Capture the cell that displays the provided text and extract its [x, y] central coordinate. 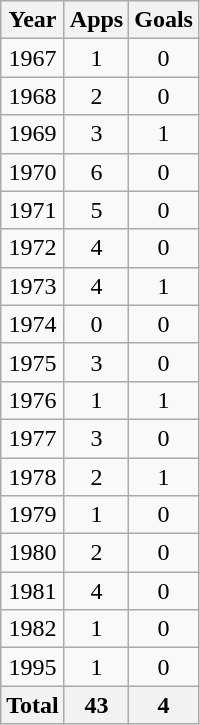
1978 [33, 477]
1975 [33, 362]
1995 [33, 667]
1969 [33, 134]
1974 [33, 324]
Goals [164, 20]
1979 [33, 515]
1980 [33, 553]
Total [33, 705]
1976 [33, 400]
43 [96, 705]
1973 [33, 286]
1971 [33, 210]
1967 [33, 58]
5 [96, 210]
1977 [33, 438]
1972 [33, 248]
6 [96, 172]
Apps [96, 20]
1968 [33, 96]
1981 [33, 591]
Year [33, 20]
1982 [33, 629]
1970 [33, 172]
